Scan for the cell matching the given text and deliver its (x, y) coordinate at center. 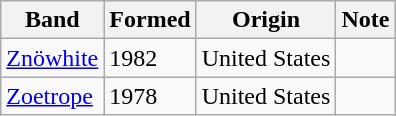
Zoetrope (52, 96)
Note (366, 20)
1978 (150, 96)
Formed (150, 20)
Band (52, 20)
Znöwhite (52, 58)
1982 (150, 58)
Origin (266, 20)
